Detect which cell encompasses the target text, then output its (X, Y) center coordinate. 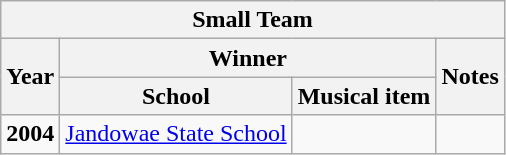
Musical item (364, 96)
Winner (248, 58)
Jandowae State School (176, 134)
School (176, 96)
Notes (470, 77)
Year (30, 77)
2004 (30, 134)
Small Team (253, 20)
